Return the (x, y) coordinate for the center point of the cell that contains the specified text.  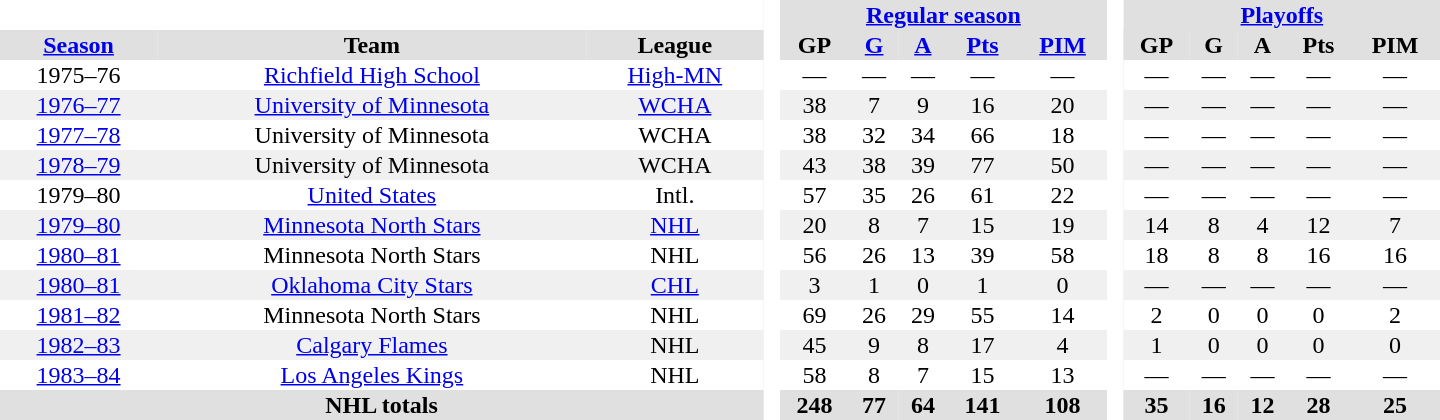
3 (814, 285)
High-MN (675, 75)
Oklahoma City Stars (372, 285)
Playoffs (1282, 15)
1983–84 (78, 375)
Intl. (675, 195)
Season (78, 45)
League (675, 45)
Richfield High School (372, 75)
29 (922, 315)
50 (1063, 165)
NHL totals (382, 405)
17 (982, 345)
69 (814, 315)
61 (982, 195)
1978–79 (78, 165)
66 (982, 135)
1977–78 (78, 135)
64 (922, 405)
Team (372, 45)
1976–77 (78, 105)
45 (814, 345)
141 (982, 405)
19 (1063, 225)
55 (982, 315)
25 (1395, 405)
1981–82 (78, 315)
28 (1318, 405)
1975–76 (78, 75)
CHL (675, 285)
Los Angeles Kings (372, 375)
United States (372, 195)
22 (1063, 195)
1982–83 (78, 345)
57 (814, 195)
34 (922, 135)
Calgary Flames (372, 345)
56 (814, 255)
108 (1063, 405)
Regular season (943, 15)
43 (814, 165)
32 (874, 135)
248 (814, 405)
